Identify which cell holds the provided text, then report its [X, Y] central coordinate. 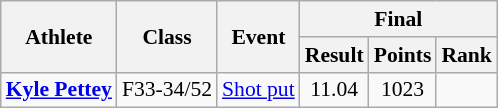
Class [167, 36]
Event [258, 36]
Shot put [258, 90]
F33-34/52 [167, 90]
Points [403, 55]
11.04 [334, 90]
1023 [403, 90]
Athlete [59, 36]
Final [398, 19]
Result [334, 55]
Kyle Pettey [59, 90]
Rank [466, 55]
